Find where the given text appears and provide that cell's center as (x, y) coordinate. 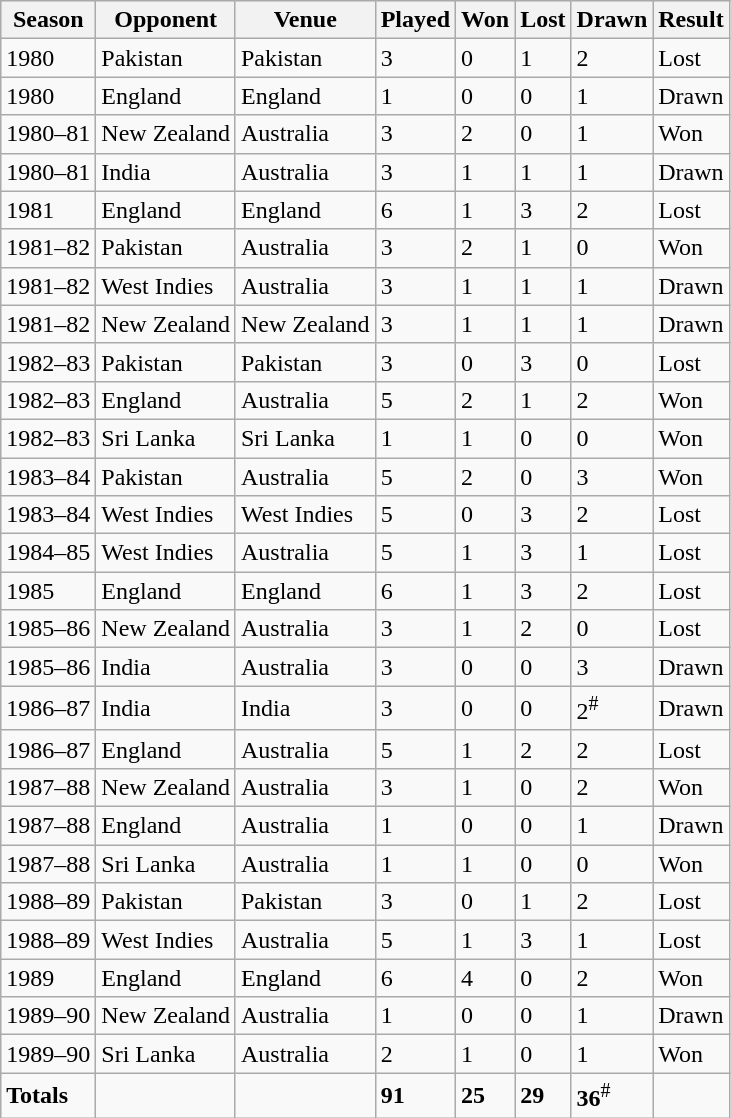
25 (486, 1096)
Opponent (166, 20)
Totals (48, 1096)
Venue (305, 20)
Result (691, 20)
1984–85 (48, 553)
91 (415, 1096)
Season (48, 20)
Played (415, 20)
1985 (48, 591)
29 (543, 1096)
2# (612, 708)
4 (486, 978)
1989 (48, 978)
1981 (48, 210)
36# (612, 1096)
